Return the (X, Y) coordinate for the center point of the cell that contains the specified text.  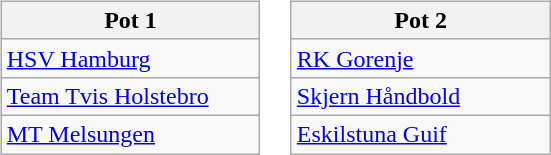
Eskilstuna Guif (420, 134)
Pot 2 (420, 20)
Skjern Håndbold (420, 96)
MT Melsungen (130, 134)
Team Tvis Holstebro (130, 96)
Pot 1 (130, 20)
RK Gorenje (420, 58)
HSV Hamburg (130, 58)
